From the cell containing the given text, extract its center point as (X, Y) coordinate. 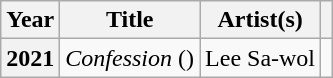
Year (30, 20)
Artist(s) (260, 20)
2021 (30, 58)
Title (130, 20)
Confession () (130, 58)
Lee Sa-wol (260, 58)
